Search for the cell housing the specified text and yield its [X, Y] center coordinate. 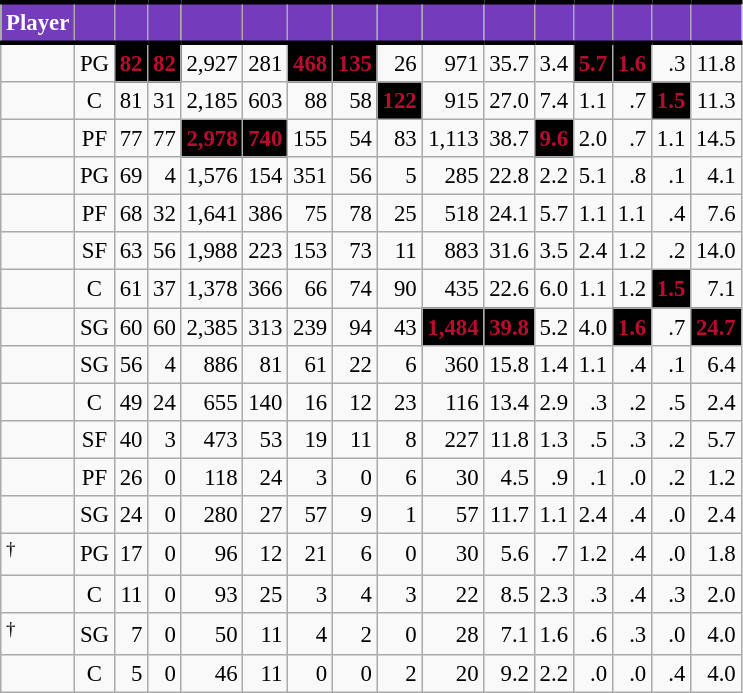
435 [453, 289]
1.4 [554, 364]
78 [354, 214]
24.1 [509, 214]
281 [266, 62]
740 [266, 139]
58 [354, 101]
35.7 [509, 62]
122 [400, 101]
13.4 [509, 402]
7 [130, 634]
63 [130, 251]
280 [212, 515]
53 [266, 439]
1,988 [212, 251]
3.5 [554, 251]
285 [453, 176]
360 [453, 364]
2.9 [554, 402]
39.8 [509, 327]
37 [164, 289]
4.5 [509, 477]
155 [310, 139]
40 [130, 439]
96 [212, 554]
83 [400, 139]
.6 [592, 634]
28 [453, 634]
2,185 [212, 101]
21 [310, 554]
15.8 [509, 364]
46 [212, 674]
351 [310, 176]
22.8 [509, 176]
140 [266, 402]
655 [212, 402]
27.0 [509, 101]
68 [130, 214]
473 [212, 439]
118 [212, 477]
69 [130, 176]
1.3 [554, 439]
5.6 [509, 554]
1 [400, 515]
5.2 [554, 327]
223 [266, 251]
883 [453, 251]
50 [212, 634]
9 [354, 515]
1.8 [716, 554]
313 [266, 327]
971 [453, 62]
8 [400, 439]
227 [453, 439]
19 [310, 439]
27 [266, 515]
73 [354, 251]
518 [453, 214]
1,378 [212, 289]
43 [400, 327]
.8 [632, 176]
886 [212, 364]
54 [354, 139]
24.7 [716, 327]
7.6 [716, 214]
116 [453, 402]
66 [310, 289]
1,641 [212, 214]
2,927 [212, 62]
8.5 [509, 594]
1,484 [453, 327]
239 [310, 327]
5.1 [592, 176]
1,576 [212, 176]
9.6 [554, 139]
75 [310, 214]
14.5 [716, 139]
.9 [554, 477]
1,113 [453, 139]
11.3 [716, 101]
23 [400, 402]
20 [453, 674]
90 [400, 289]
6.4 [716, 364]
6.0 [554, 289]
Player [38, 22]
135 [354, 62]
14.0 [716, 251]
2,978 [212, 139]
153 [310, 251]
93 [212, 594]
74 [354, 289]
49 [130, 402]
4.1 [716, 176]
386 [266, 214]
94 [354, 327]
3.4 [554, 62]
603 [266, 101]
17 [130, 554]
11.7 [509, 515]
31.6 [509, 251]
16 [310, 402]
31 [164, 101]
2,385 [212, 327]
366 [266, 289]
38.7 [509, 139]
154 [266, 176]
22.6 [509, 289]
7.4 [554, 101]
88 [310, 101]
915 [453, 101]
468 [310, 62]
9.2 [509, 674]
32 [164, 214]
2.3 [554, 594]
